Return (X, Y) of the center of cell containing provided text 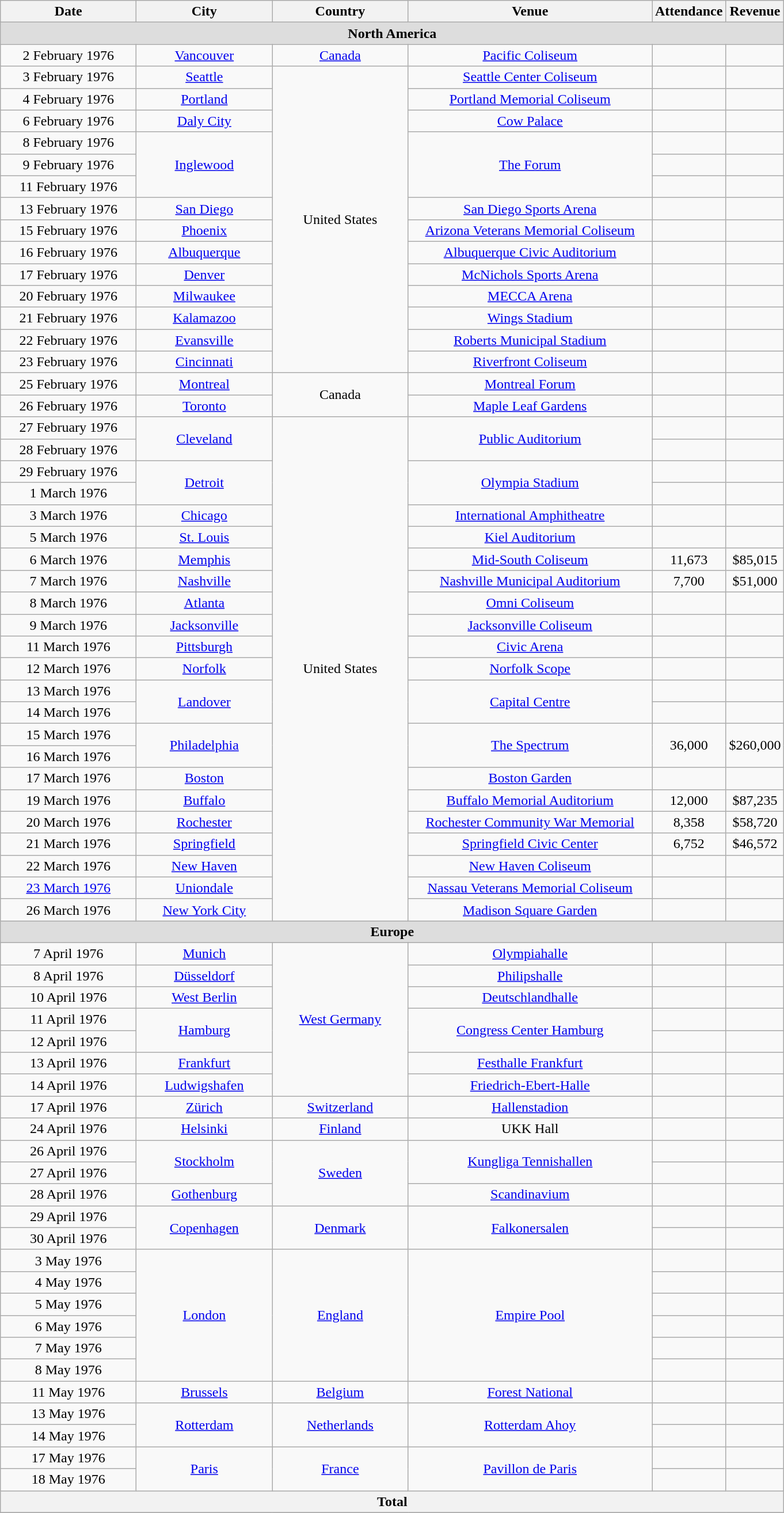
Belgium (340, 1392)
Finland (340, 1129)
$87,235 (755, 800)
7 April 1976 (68, 953)
29 February 1976 (68, 472)
Jacksonville Coliseum (530, 625)
Zürich (204, 1107)
Philadelphia (204, 746)
12,000 (688, 800)
The Forum (530, 165)
St. Louis (204, 537)
12 April 1976 (68, 1041)
6 February 1976 (68, 121)
20 February 1976 (68, 296)
Buffalo (204, 800)
Boston (204, 778)
13 May 1976 (68, 1414)
New Haven Coliseum (530, 866)
Philipshalle (530, 976)
Hallenstadion (530, 1107)
Pittsburgh (204, 647)
Springfield Civic Center (530, 844)
Kalamazoo (204, 318)
San Diego (204, 208)
San Diego Sports Arena (530, 208)
25 February 1976 (68, 384)
13 March 1976 (68, 691)
14 May 1976 (68, 1436)
New York City (204, 910)
17 February 1976 (68, 275)
3 February 1976 (68, 77)
Arizona Veterans Memorial Coliseum (530, 230)
Date (68, 12)
Springfield (204, 844)
$260,000 (755, 746)
Switzerland (340, 1107)
Jacksonville (204, 625)
Olympiahalle (530, 953)
Boston Garden (530, 778)
West Berlin (204, 998)
Landover (204, 702)
Albuquerque Civic Auditorium (530, 252)
Rochester (204, 822)
19 March 1976 (68, 800)
Düsseldorf (204, 976)
Congress Center Hamburg (530, 1031)
Uniondale (204, 888)
17 May 1976 (68, 1458)
21 March 1976 (68, 844)
28 April 1976 (68, 1195)
16 February 1976 (68, 252)
8 April 1976 (68, 976)
Norfolk (204, 669)
Evansville (204, 340)
26 March 1976 (68, 910)
7,700 (688, 581)
14 March 1976 (68, 713)
11,673 (688, 559)
Empire Pool (530, 1315)
Atlanta (204, 603)
15 February 1976 (68, 230)
23 March 1976 (68, 888)
Netherlands (340, 1425)
27 April 1976 (68, 1173)
24 April 1976 (68, 1129)
Cow Palace (530, 121)
Paris (204, 1469)
Rochester Community War Memorial (530, 822)
6 March 1976 (68, 559)
7 May 1976 (68, 1348)
Cincinnati (204, 362)
4 February 1976 (68, 99)
22 February 1976 (68, 340)
Wings Stadium (530, 318)
City (204, 12)
International Amphitheatre (530, 515)
Seattle Center Coliseum (530, 77)
Friedrich-Ebert-Halle (530, 1085)
14 April 1976 (68, 1085)
17 April 1976 (68, 1107)
Inglewood (204, 165)
1 March 1976 (68, 493)
Seattle (204, 77)
Total (393, 1501)
Montreal (204, 384)
Chicago (204, 515)
36,000 (688, 746)
8 February 1976 (68, 143)
6 May 1976 (68, 1326)
11 February 1976 (68, 187)
McNichols Sports Arena (530, 275)
12 March 1976 (68, 669)
Europe (393, 932)
$46,572 (755, 844)
13 April 1976 (68, 1063)
West Germany (340, 1019)
15 March 1976 (68, 735)
North America (393, 33)
Copenhagen (204, 1227)
9 March 1976 (68, 625)
27 February 1976 (68, 428)
Gothenburg (204, 1195)
21 February 1976 (68, 318)
Venue (530, 12)
Norfolk Scope (530, 669)
29 April 1976 (68, 1217)
Rotterdam (204, 1425)
13 February 1976 (68, 208)
Kiel Auditorium (530, 537)
11 March 1976 (68, 647)
Montreal Forum (530, 384)
Falkonersalen (530, 1227)
Maple Leaf Gardens (530, 406)
France (340, 1469)
$51,000 (755, 581)
7 March 1976 (68, 581)
Portland (204, 99)
17 March 1976 (68, 778)
England (340, 1315)
11 May 1976 (68, 1392)
Festhalle Frankfurt (530, 1063)
22 March 1976 (68, 866)
3 May 1976 (68, 1260)
Hamburg (204, 1031)
3 March 1976 (68, 515)
9 February 1976 (68, 165)
Denver (204, 275)
The Spectrum (530, 746)
Rotterdam Ahoy (530, 1425)
Scandinavium (530, 1195)
Revenue (755, 12)
Sweden (340, 1173)
New Haven (204, 866)
Kungliga Tennishallen (530, 1162)
18 May 1976 (68, 1480)
Albuquerque (204, 252)
Nashville (204, 581)
8 May 1976 (68, 1370)
20 March 1976 (68, 822)
Daly City (204, 121)
Madison Square Garden (530, 910)
8,358 (688, 822)
26 February 1976 (68, 406)
Pavillon de Paris (530, 1469)
Omni Coliseum (530, 603)
5 May 1976 (68, 1304)
Phoenix (204, 230)
11 April 1976 (68, 1020)
Civic Arena (530, 647)
28 February 1976 (68, 450)
4 May 1976 (68, 1282)
10 April 1976 (68, 998)
16 March 1976 (68, 756)
Riverfront Coliseum (530, 362)
8 March 1976 (68, 603)
Nashville Municipal Auditorium (530, 581)
$58,720 (755, 822)
Deutschlandhalle (530, 998)
Ludwigshafen (204, 1085)
23 February 1976 (68, 362)
Public Auditorium (530, 439)
Mid-South Coliseum (530, 559)
Attendance (688, 12)
Country (340, 12)
London (204, 1315)
Buffalo Memorial Auditorium (530, 800)
Munich (204, 953)
MECCA Arena (530, 296)
Denmark (340, 1227)
Pacific Coliseum (530, 55)
Brussels (204, 1392)
30 April 1976 (68, 1238)
Toronto (204, 406)
UKK Hall (530, 1129)
Memphis (204, 559)
$85,015 (755, 559)
Helsinki (204, 1129)
6,752 (688, 844)
Detroit (204, 482)
26 April 1976 (68, 1151)
Capital Centre (530, 702)
Frankfurt (204, 1063)
Cleveland (204, 439)
Nassau Veterans Memorial Coliseum (530, 888)
Forest National (530, 1392)
Milwaukee (204, 296)
Stockholm (204, 1162)
Vancouver (204, 55)
2 February 1976 (68, 55)
5 March 1976 (68, 537)
Olympia Stadium (530, 482)
Roberts Municipal Stadium (530, 340)
Portland Memorial Coliseum (530, 99)
